Determine the [x, y] coordinate at the center of the cell enclosing the given text.  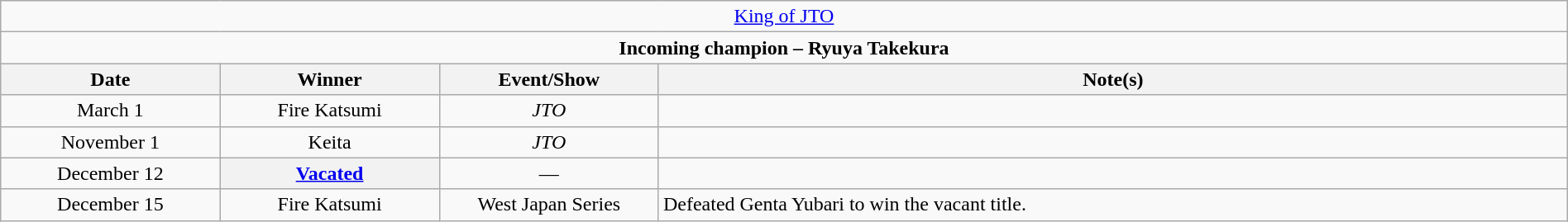
Incoming champion – Ryuya Takekura [784, 48]
Note(s) [1113, 79]
Winner [329, 79]
Defeated Genta Yubari to win the vacant title. [1113, 205]
December 12 [111, 173]
December 15 [111, 205]
Date [111, 79]
King of JTO [784, 17]
Keita [329, 142]
— [549, 173]
Vacated [329, 173]
November 1 [111, 142]
March 1 [111, 111]
West Japan Series [549, 205]
Event/Show [549, 79]
